Return (x, y) of the center of cell containing provided text 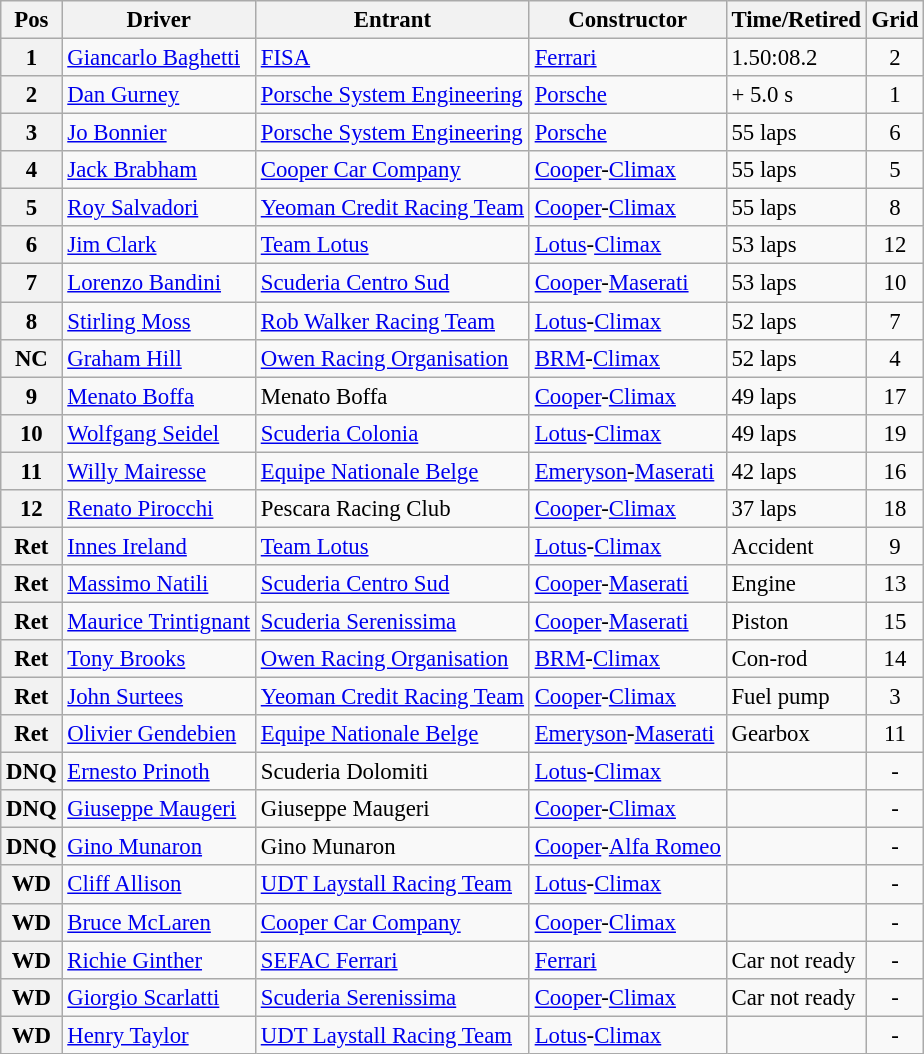
Tony Brooks (158, 659)
Constructor (628, 20)
Richie Ginther (158, 960)
14 (894, 659)
Roy Salvadori (158, 208)
Scuderia Dolomiti (392, 772)
Lorenzo Bandini (158, 283)
Bruce McLaren (158, 922)
18 (894, 509)
Pescara Racing Club (392, 509)
Scuderia Colonia (392, 433)
Ernesto Prinoth (158, 772)
Graham Hill (158, 358)
Grid (894, 20)
Gearbox (796, 734)
Piston (796, 621)
Con-rod (796, 659)
13 (894, 584)
1.50:08.2 (796, 58)
Willy Mairesse (158, 471)
37 laps (796, 509)
Innes Ireland (158, 546)
Renato Pirocchi (158, 509)
16 (894, 471)
FISA (392, 58)
NC (32, 358)
Rob Walker Racing Team (392, 321)
Jack Brabham (158, 170)
Driver (158, 20)
John Surtees (158, 697)
Pos (32, 20)
Henry Taylor (158, 1035)
Maurice Trintignant (158, 621)
+ 5.0 s (796, 95)
Giancarlo Baghetti (158, 58)
Dan Gurney (158, 95)
Wolfgang Seidel (158, 433)
Entrant (392, 20)
17 (894, 396)
Fuel pump (796, 697)
SEFAC Ferrari (392, 960)
Massimo Natili (158, 584)
Giorgio Scarlatti (158, 997)
Time/Retired (796, 20)
Cliff Allison (158, 885)
Engine (796, 584)
Cooper-Alfa Romeo (628, 847)
19 (894, 433)
15 (894, 621)
Accident (796, 546)
Jo Bonnier (158, 133)
Stirling Moss (158, 321)
Olivier Gendebien (158, 734)
42 laps (796, 471)
Jim Clark (158, 245)
